Pinpoint the cell where the given text exists, returning its (x, y) midpoint coordinate. 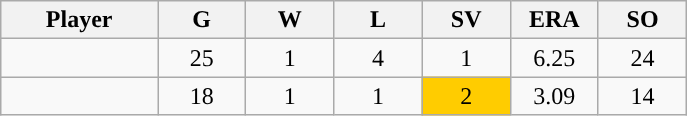
SO (642, 20)
6.25 (554, 58)
4 (378, 58)
W (290, 20)
SV (466, 20)
ERA (554, 20)
18 (202, 96)
24 (642, 58)
G (202, 20)
L (378, 20)
3.09 (554, 96)
14 (642, 96)
25 (202, 58)
2 (466, 96)
Player (80, 20)
